From the cell containing the given text, extract its center point as (X, Y) coordinate. 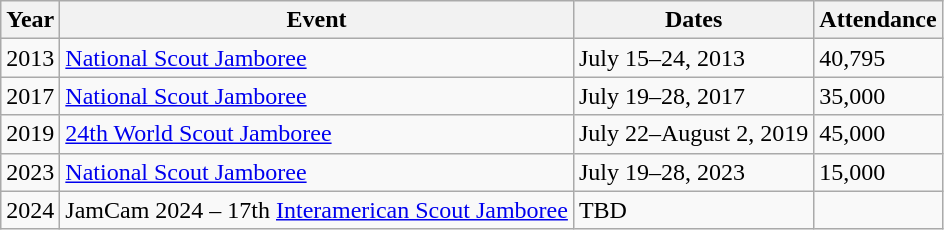
Year (30, 20)
40,795 (878, 58)
July 15–24, 2013 (693, 58)
Event (317, 20)
July 22–August 2, 2019 (693, 134)
35,000 (878, 96)
45,000 (878, 134)
2017 (30, 96)
July 19–28, 2017 (693, 96)
2023 (30, 172)
Attendance (878, 20)
Dates (693, 20)
July 19–28, 2023 (693, 172)
2013 (30, 58)
2024 (30, 210)
TBD (693, 210)
JamCam 2024 – 17th Interamerican Scout Jamboree (317, 210)
24th World Scout Jamboree (317, 134)
15,000 (878, 172)
2019 (30, 134)
